Scan for the cell matching the given text and deliver its (X, Y) coordinate at center. 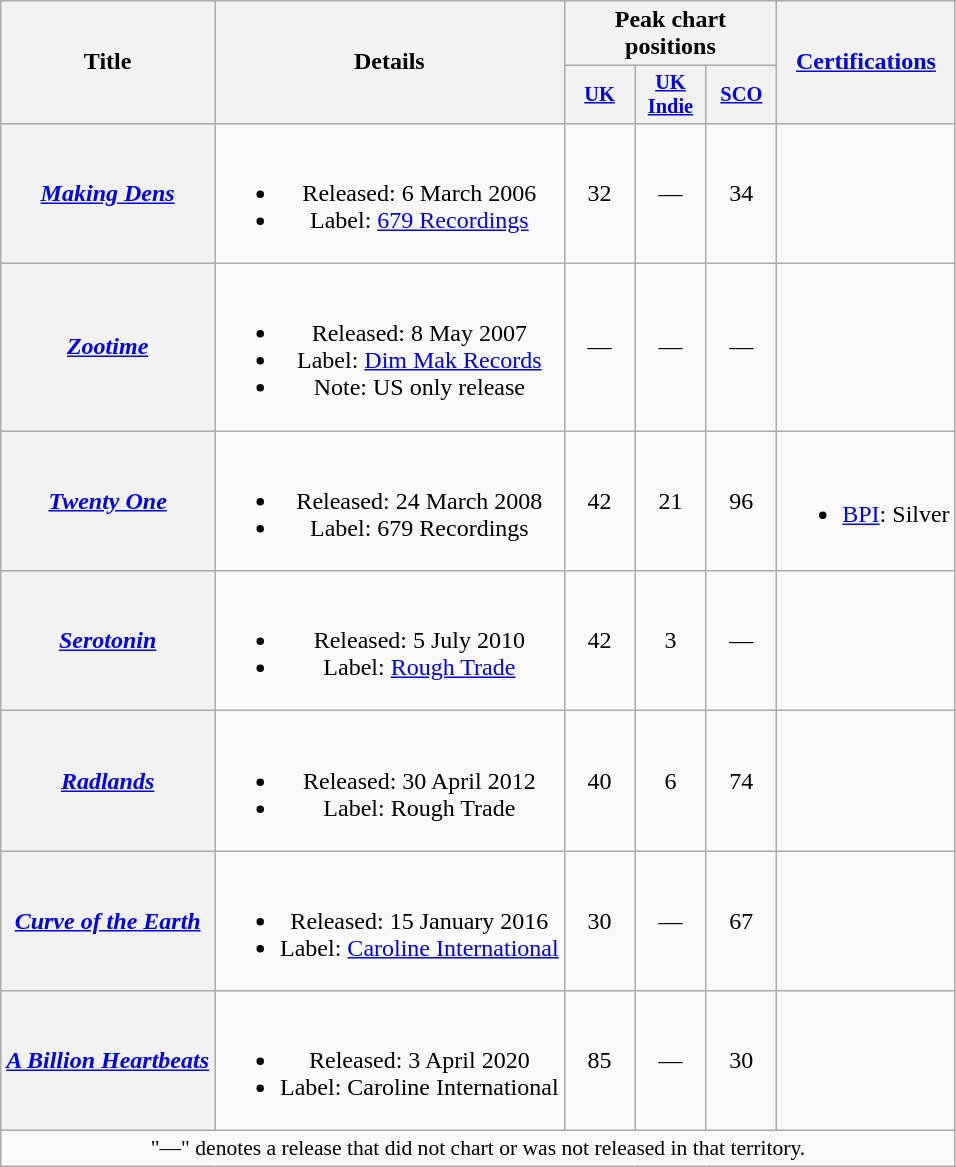
SCO (742, 95)
Radlands (108, 781)
Details (390, 62)
74 (742, 781)
A Billion Heartbeats (108, 1061)
67 (742, 921)
96 (742, 501)
Title (108, 62)
Certifications (866, 62)
Released: 6 March 2006Label: 679 Recordings (390, 193)
BPI: Silver (866, 501)
Released: 5 July 2010Label: Rough Trade (390, 641)
Curve of the Earth (108, 921)
21 (670, 501)
Serotonin (108, 641)
85 (600, 1061)
32 (600, 193)
Released: 30 April 2012Label: Rough Trade (390, 781)
Released: 24 March 2008Label: 679 Recordings (390, 501)
3 (670, 641)
Released: 8 May 2007Label: Dim Mak RecordsNote: US only release (390, 348)
Twenty One (108, 501)
6 (670, 781)
40 (600, 781)
34 (742, 193)
UK (600, 95)
Zootime (108, 348)
Released: 3 April 2020Label: Caroline International (390, 1061)
Making Dens (108, 193)
"—" denotes a release that did not chart or was not released in that territory. (478, 1149)
Peak chart positions (670, 34)
UKIndie (670, 95)
Released: 15 January 2016Label: Caroline International (390, 921)
